Pinpoint the cell where the given text exists, returning its (x, y) midpoint coordinate. 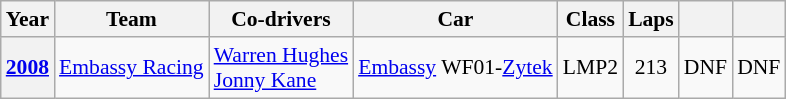
Embassy Racing (132, 68)
213 (651, 68)
Warren Hughes Jonny Kane (281, 68)
Embassy WF01-Zytek (456, 68)
Laps (651, 19)
Car (456, 19)
2008 (28, 68)
Class (590, 19)
LMP2 (590, 68)
Year (28, 19)
Co-drivers (281, 19)
Team (132, 19)
